For the text-containing cell, return its midpoint in [X, Y] coordinate format. 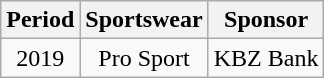
KBZ Bank [266, 58]
Pro Sport [144, 58]
Sponsor [266, 20]
Period [40, 20]
Sportswear [144, 20]
2019 [40, 58]
